Identify which cell holds the provided text, then report its (X, Y) central coordinate. 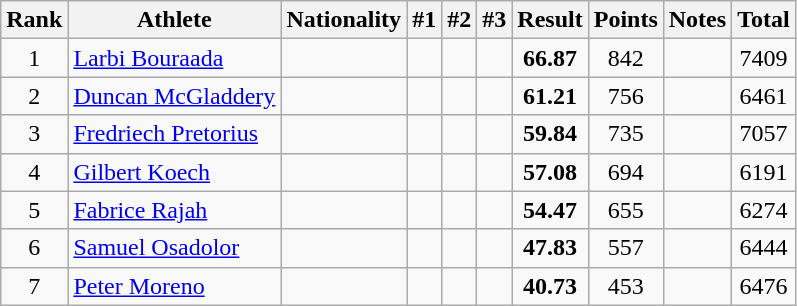
842 (626, 58)
756 (626, 96)
6191 (764, 172)
7409 (764, 58)
#1 (424, 20)
#3 (494, 20)
6461 (764, 96)
694 (626, 172)
6274 (764, 210)
Total (764, 20)
4 (34, 172)
Points (626, 20)
6 (34, 248)
2 (34, 96)
3 (34, 134)
47.83 (550, 248)
Samuel Osadolor (174, 248)
5 (34, 210)
7057 (764, 134)
Fredriech Pretorius (174, 134)
61.21 (550, 96)
Athlete (174, 20)
Fabrice Rajah (174, 210)
735 (626, 134)
59.84 (550, 134)
Gilbert Koech (174, 172)
#2 (460, 20)
7 (34, 286)
40.73 (550, 286)
54.47 (550, 210)
66.87 (550, 58)
Nationality (344, 20)
Larbi Bouraada (174, 58)
6476 (764, 286)
57.08 (550, 172)
Peter Moreno (174, 286)
Duncan McGladdery (174, 96)
6444 (764, 248)
Notes (697, 20)
453 (626, 286)
Rank (34, 20)
Result (550, 20)
1 (34, 58)
655 (626, 210)
557 (626, 248)
